Determine the [x, y] coordinate at the center of the cell enclosing the given text.  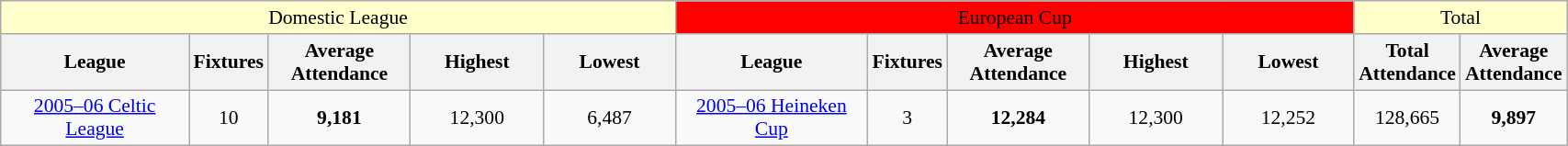
9,897 [1514, 118]
European Cup [1014, 17]
10 [229, 118]
Total [1461, 17]
12,284 [1018, 118]
Total Attendance [1407, 62]
2005–06 Celtic League [96, 118]
12,252 [1289, 118]
9,181 [340, 118]
128,665 [1407, 118]
3 [907, 118]
6,487 [610, 118]
2005–06 Heineken Cup [772, 118]
Domestic League [338, 17]
